Scan for the cell matching the given text and deliver its [X, Y] coordinate at center. 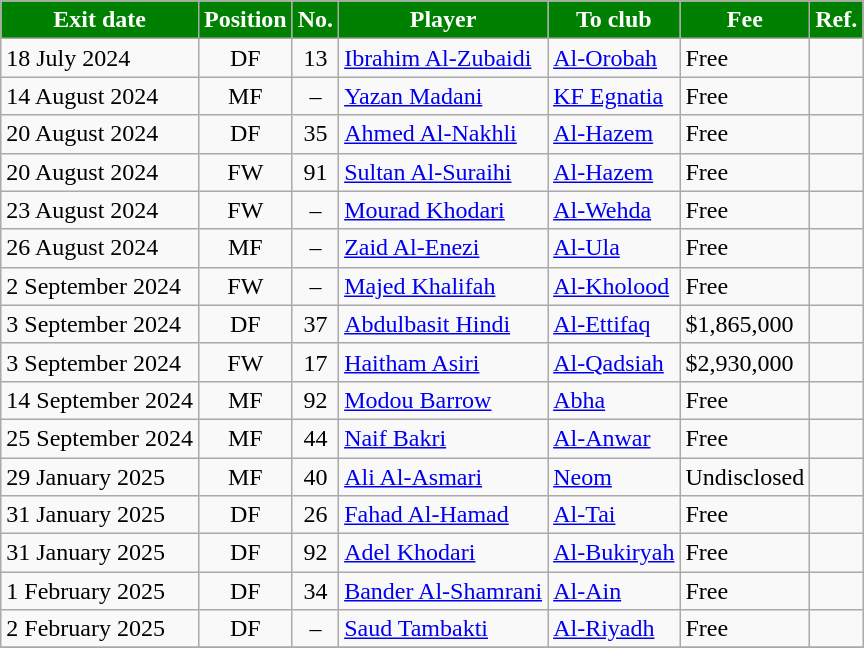
Yazan Madani [444, 96]
KF Egnatia [614, 96]
2 February 2025 [100, 629]
Al-Bukiryah [614, 553]
Al-Ettifaq [614, 324]
Sultan Al-Suraihi [444, 172]
Ibrahim Al-Zubaidi [444, 58]
Al-Orobah [614, 58]
14 August 2024 [100, 96]
Bander Al-Shamrani [444, 591]
Neom [614, 477]
Fee [745, 20]
Modou Barrow [444, 400]
$1,865,000 [745, 324]
Adel Khodari [444, 553]
18 July 2024 [100, 58]
Undisclosed [745, 477]
13 [315, 58]
Ref. [836, 20]
23 August 2024 [100, 210]
To club [614, 20]
26 August 2024 [100, 248]
$2,930,000 [745, 362]
26 [315, 515]
Position [245, 20]
Zaid Al-Enezi [444, 248]
34 [315, 591]
Fahad Al-Hamad [444, 515]
Abha [614, 400]
Al-Wehda [614, 210]
Al-Ain [614, 591]
1 February 2025 [100, 591]
Al-Qadsiah [614, 362]
Exit date [100, 20]
Player [444, 20]
Naif Bakri [444, 438]
Al-Kholood [614, 286]
Ahmed Al-Nakhli [444, 134]
Al-Tai [614, 515]
91 [315, 172]
35 [315, 134]
2 September 2024 [100, 286]
14 September 2024 [100, 400]
Al-Ula [614, 248]
17 [315, 362]
25 September 2024 [100, 438]
Mourad Khodari [444, 210]
Saud Tambakti [444, 629]
44 [315, 438]
Al-Riyadh [614, 629]
Ali Al-Asmari [444, 477]
No. [315, 20]
Haitham Asiri [444, 362]
Al-Anwar [614, 438]
29 January 2025 [100, 477]
Abdulbasit Hindi [444, 324]
37 [315, 324]
40 [315, 477]
Majed Khalifah [444, 286]
